Locate the cell with the specified text and output its (x, y) center coordinate. 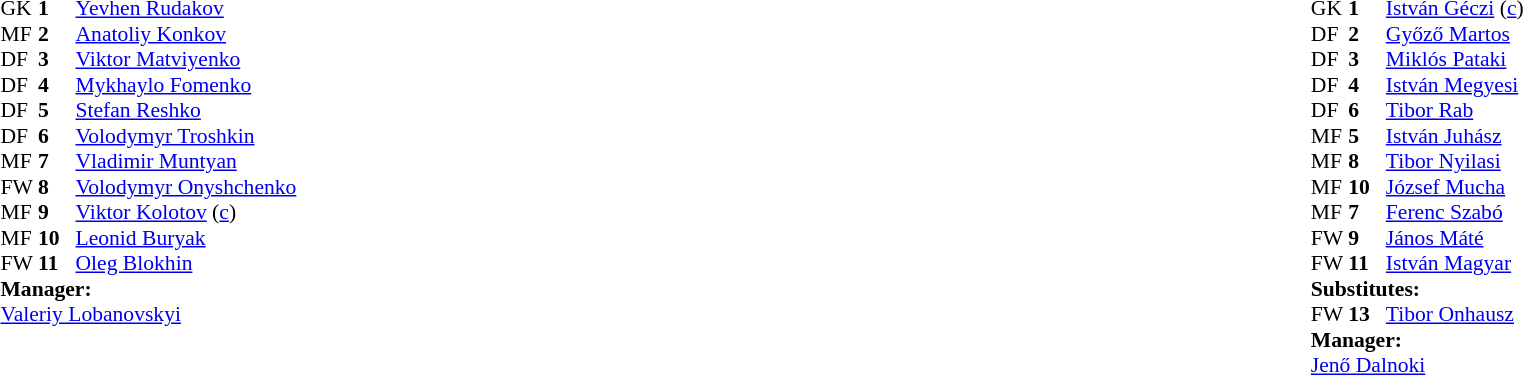
Mykhaylo Fomenko (186, 85)
Stefan Reshko (186, 111)
Valeriy Lobanovskyi (148, 315)
13 (1367, 315)
Oleg Blokhin (186, 263)
Manager: (148, 289)
Anatoliy Konkov (186, 34)
Viktor Matviyenko (186, 59)
Viktor Kolotov (c) (186, 213)
Leonid Buryak (186, 238)
Volodymyr Troshkin (186, 136)
Vladimir Muntyan (186, 161)
Volodymyr Onyshchenko (186, 187)
